Determine the (X, Y) coordinate at the center of the cell enclosing the given text.  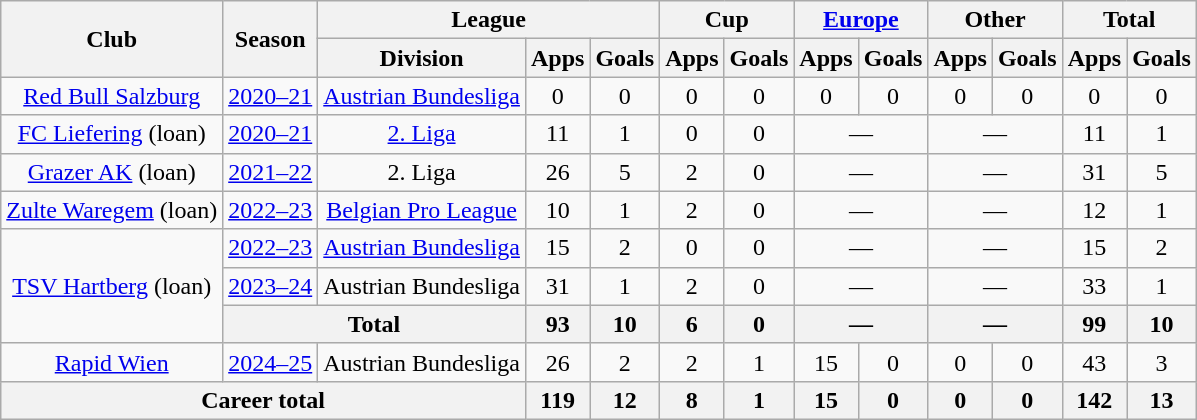
Grazer AK (loan) (112, 172)
Career total (264, 400)
Season (270, 39)
142 (1094, 400)
Division (422, 58)
Zulte Waregem (loan) (112, 210)
Club (112, 39)
Red Bull Salzburg (112, 96)
Belgian Pro League (422, 210)
93 (557, 324)
Cup (727, 20)
League (489, 20)
Europe (861, 20)
3 (1162, 362)
2023–24 (270, 286)
119 (557, 400)
2024–25 (270, 362)
Rapid Wien (112, 362)
43 (1094, 362)
33 (1094, 286)
99 (1094, 324)
FC Liefering (loan) (112, 134)
2021–22 (270, 172)
6 (692, 324)
8 (692, 400)
TSV Hartberg (loan) (112, 286)
13 (1162, 400)
Other (995, 20)
